Scan for the cell matching the given text and deliver its [X, Y] coordinate at center. 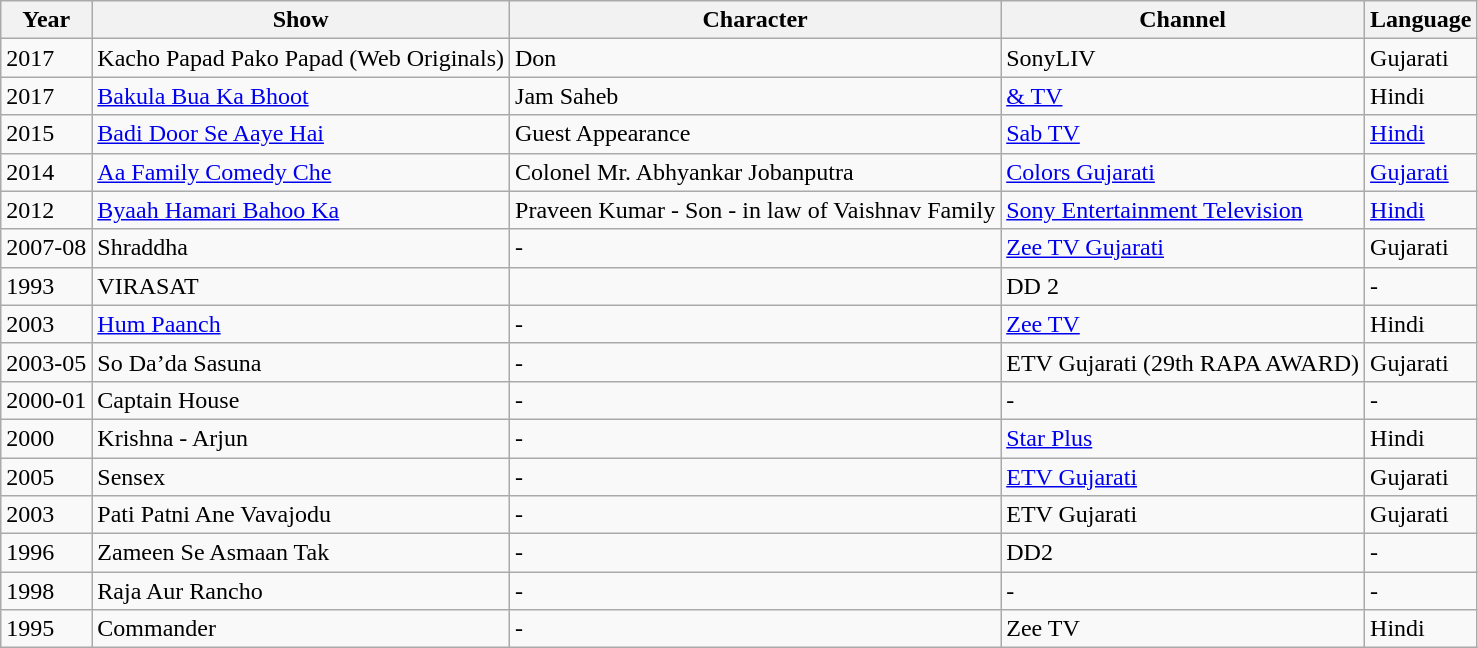
Aa Family Comedy Che [301, 172]
Byaah Hamari Bahoo Ka [301, 210]
1998 [46, 591]
Jam Saheb [756, 96]
Hum Paanch [301, 324]
ETV Gujarati (29th RAPA AWARD) [1183, 362]
Badi Door Se Aaye Hai [301, 134]
Sony Entertainment Television [1183, 210]
So Da’da Sasuna [301, 362]
DD2 [1183, 553]
1996 [46, 553]
Don [756, 58]
Guest Appearance [756, 134]
Praveen Kumar - Son - in law of Vaishnav Family [756, 210]
VIRASAT [301, 286]
2003-05 [46, 362]
Bakula Bua Ka Bhoot [301, 96]
Sab TV [1183, 134]
Show [301, 20]
Sensex [301, 477]
2005 [46, 477]
Character [756, 20]
2012 [46, 210]
2007-08 [46, 248]
Zee TV Gujarati [1183, 248]
Year [46, 20]
2015 [46, 134]
Pati Patni Ane Vavajodu [301, 515]
Channel [1183, 20]
Colonel Mr. Abhyankar Jobanputra [756, 172]
Kacho Papad Pako Papad (Web Originals) [301, 58]
DD 2 [1183, 286]
1993 [46, 286]
Krishna - Arjun [301, 438]
Language [1421, 20]
Zameen Se Asmaan Tak [301, 553]
& TV [1183, 96]
SonyLIV [1183, 58]
1995 [46, 629]
2000 [46, 438]
Star Plus [1183, 438]
Shraddha [301, 248]
Colors Gujarati [1183, 172]
2014 [46, 172]
2000-01 [46, 400]
Captain House [301, 400]
Commander [301, 629]
Raja Aur Rancho [301, 591]
